Pinpoint the cell where the given text exists, returning its (X, Y) midpoint coordinate. 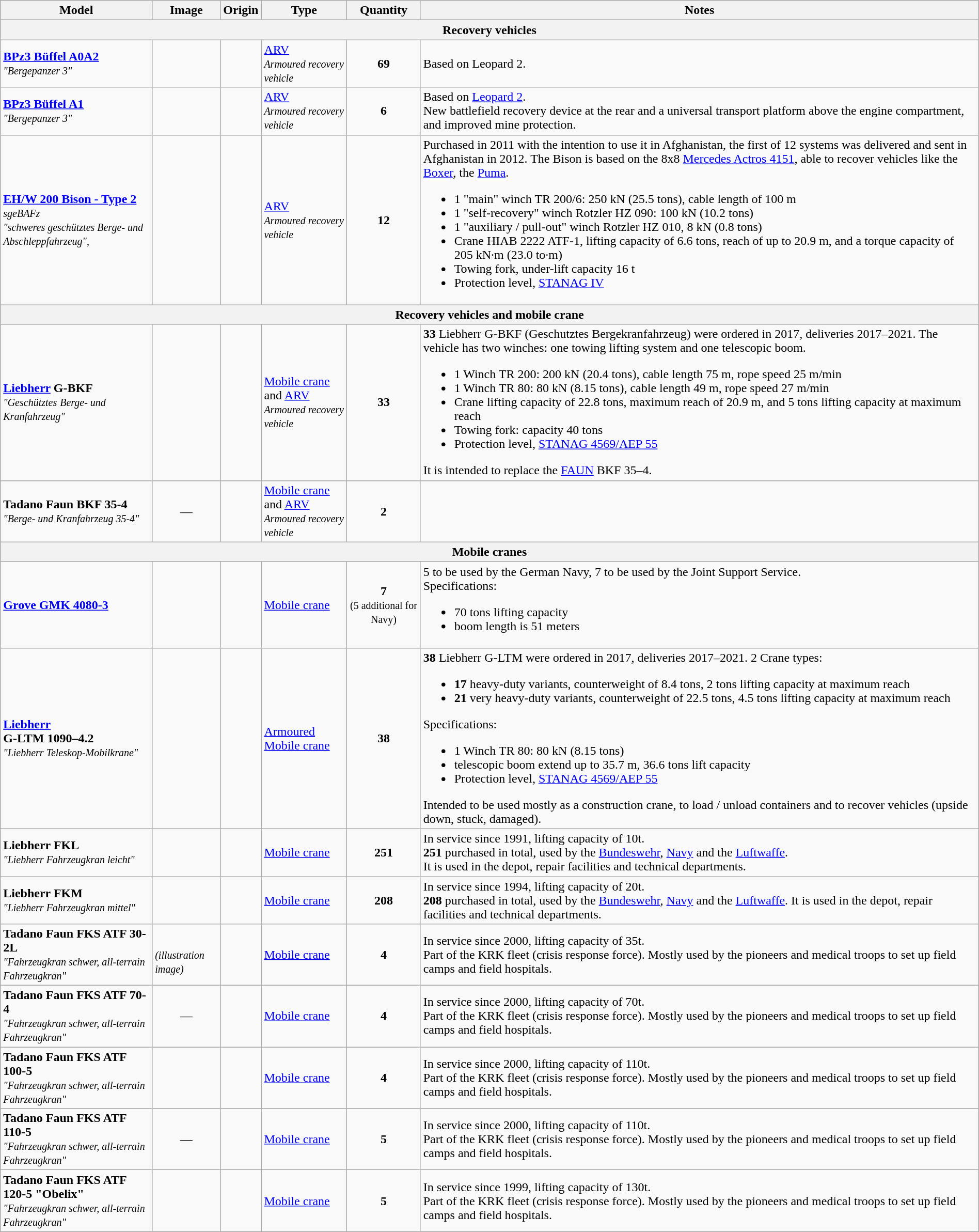
BPz3 Büffel A0A2"Bergepanzer 3" (76, 64)
12 (384, 220)
Recovery vehicles (490, 30)
Type (304, 10)
Notes (699, 10)
251 (384, 852)
BPz3 Büffel A1"Bergepanzer 3" (76, 111)
LiebherrG-LTM 1090–4.2"Liebherr Teleskop-Mobilkrane" (76, 738)
Based on Leopard 2. (699, 64)
Quantity (384, 10)
6 (384, 111)
Recovery vehicles and mobile crane (490, 315)
Image (186, 10)
Tadano Faun FKS ATF 70-4"Fahrzeugkran schwer, all-terrain Fahrzeugkran" (76, 1017)
EH/W 200 Bison - Type 2sgeBAFz"schweres geschütztes Berge- und Abschleppfahrzeug", (76, 220)
Tadano Faun FKS ATF 100-5"Fahrzeugkran schwer, all-terrain Fahrzeugkran" (76, 1078)
69 (384, 64)
Origin (241, 10)
Model (76, 10)
Liebherr G-BKF"Geschütztes Berge- und Kranfahrzeug" (76, 402)
208 (384, 900)
Armoured Mobile crane (304, 738)
Liebherr FKL"Liebherr Fahrzeugkran leicht" (76, 852)
(illustration image) (186, 955)
Liebherr FKM"Liebherr Fahrzeugkran mittel" (76, 900)
38 (384, 738)
2 (384, 511)
7(5 additional for Navy) (384, 604)
Tadano Faun FKS ATF 120-5 "Obelix""Fahrzeugkran schwer, all-terrain Fahrzeugkran" (76, 1200)
Tadano Faun BKF 35-4"Berge- und Kranfahrzeug 35-4" (76, 511)
33 (384, 402)
5 to be used by the German Navy, 7 to be used by the Joint Support Service.Specifications:70 tons lifting capacityboom length is 51 meters (699, 604)
Tadano Faun FKS ATF 30-2L"Fahrzeugkran schwer, all-terrain Fahrzeugkran" (76, 955)
Mobile cranes (490, 552)
Tadano Faun FKS ATF 110-5"Fahrzeugkran schwer, all-terrain Fahrzeugkran" (76, 1140)
Grove GMK 4080-3 (76, 604)
